Identify which cell holds the provided text, then report its [X, Y] central coordinate. 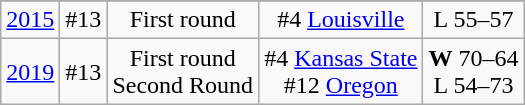
First round [183, 20]
W 70–64L 54–73 [474, 72]
First roundSecond Round [183, 72]
#4 Louisville [341, 20]
2019 [30, 72]
L 55–57 [474, 20]
#4 Kansas State#12 Oregon [341, 72]
2015 [30, 20]
